Find where the given text appears and provide that cell's center as (x, y) coordinate. 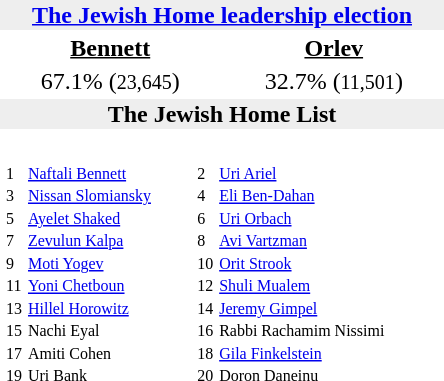
Ayelet Shaked (109, 218)
Amiti Cohen (109, 354)
32.7% (11,501) (334, 81)
14 (206, 308)
1 (14, 174)
Shuli Mualem (329, 286)
The Jewish Home leadership election (222, 15)
Avi Vartzman (329, 241)
13 (14, 308)
Orit Strook (329, 264)
17 (14, 354)
5 (14, 218)
Bennett (110, 48)
67.1% (23,645) (110, 81)
Eli Ben-Dahan (329, 196)
10 (206, 264)
15 (14, 331)
9 (14, 264)
Orlev (334, 48)
3 (14, 196)
18 (206, 354)
Yoni Chetboun (109, 286)
Nachi Eyal (109, 331)
Nissan Slomiansky (109, 196)
Naftali Bennett (109, 174)
2 (206, 174)
4 (206, 196)
Rabbi Rachamim Nissimi (329, 331)
The Jewish Home List (222, 114)
16 (206, 331)
12 (206, 286)
8 (206, 241)
6 (206, 218)
11 (14, 286)
7 (14, 241)
Zevulun Kalpa (109, 241)
Jeremy Gimpel (329, 308)
Moti Yogev (109, 264)
Hillel Horowitz (109, 308)
Uri Ariel (329, 174)
Gila Finkelstein (329, 354)
Uri Orbach (329, 218)
